Detect which cell encompasses the target text, then output its [x, y] center coordinate. 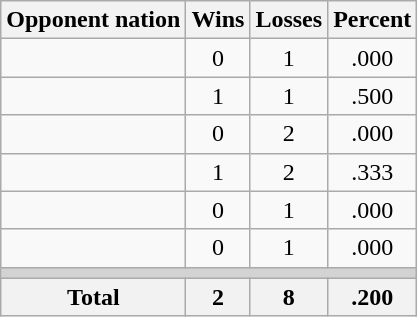
Total [94, 297]
.200 [372, 297]
Losses [289, 20]
.500 [372, 96]
Opponent nation [94, 20]
Percent [372, 20]
.333 [372, 172]
Wins [218, 20]
8 [289, 297]
